Identify which cell holds the provided text, then report its (x, y) central coordinate. 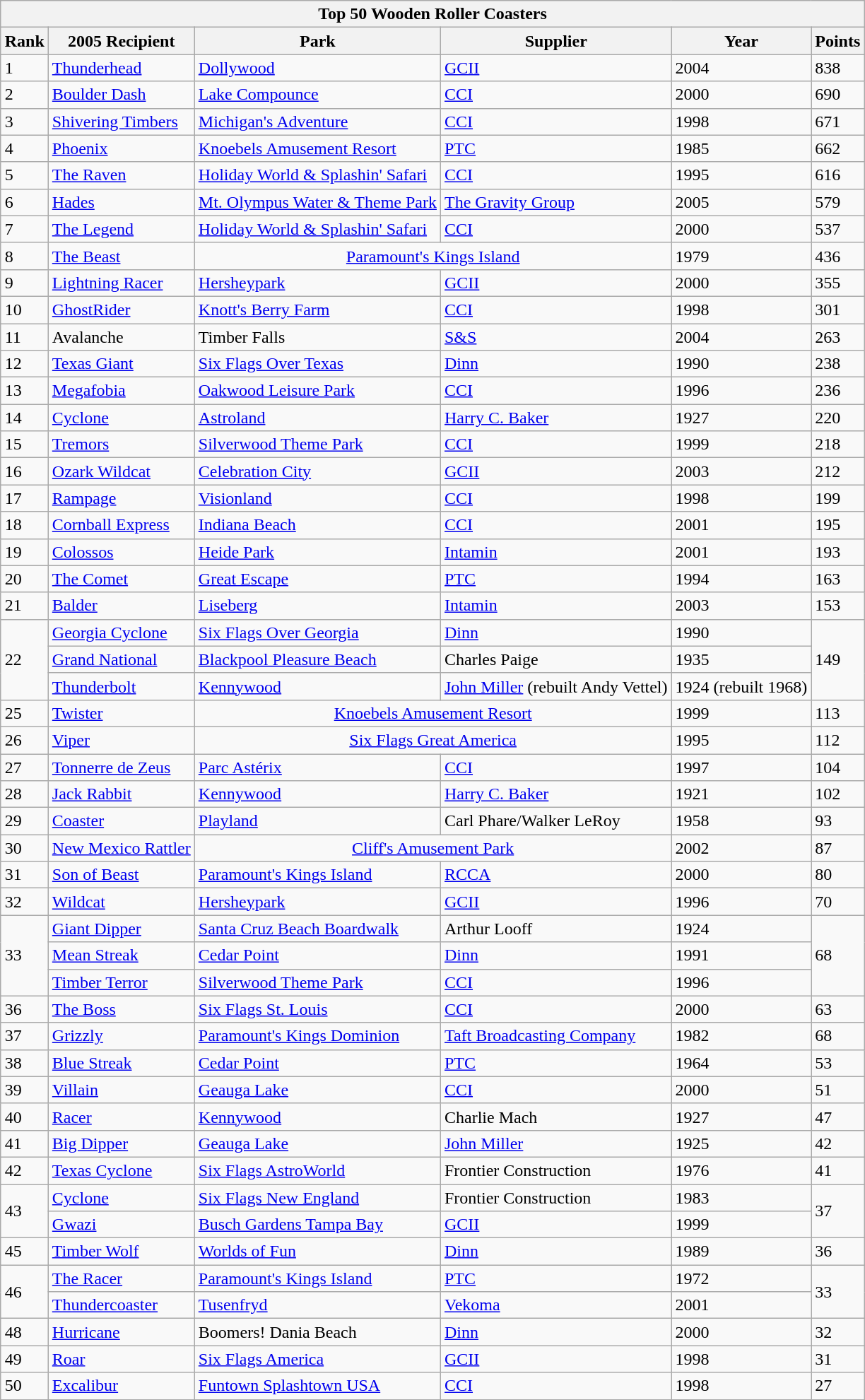
Tremors (122, 445)
1976 (741, 1170)
1964 (741, 1063)
The Boss (122, 1009)
Points (838, 41)
47 (838, 1117)
690 (838, 95)
Indiana Beach (317, 525)
1991 (741, 955)
Year (741, 41)
102 (838, 794)
Parc Astérix (317, 767)
Boulder Dash (122, 95)
Gwazi (122, 1225)
Six Flags Over Texas (317, 364)
436 (838, 256)
Hurricane (122, 1332)
4 (24, 148)
Six Flags St. Louis (317, 1009)
Charles Paige (555, 659)
Grizzly (122, 1036)
Shivering Timbers (122, 122)
Twister (122, 713)
Busch Gardens Tampa Bay (317, 1225)
Excalibur (122, 1386)
John Miller (555, 1143)
15 (24, 445)
2002 (741, 848)
Michigan's Adventure (317, 122)
8 (24, 256)
Megafobia (122, 391)
The Comet (122, 579)
63 (838, 1009)
Hades (122, 202)
Six Flags AstroWorld (317, 1170)
Timber Terror (122, 982)
220 (838, 418)
20 (24, 579)
Boomers! Dania Beach (317, 1332)
Phoenix (122, 148)
Thundercoaster (122, 1305)
Astroland (317, 418)
Racer (122, 1117)
671 (838, 122)
Six Flags New England (317, 1198)
The Gravity Group (555, 202)
The Beast (122, 256)
1997 (741, 767)
1924 (741, 929)
7 (24, 229)
1989 (741, 1252)
Taft Broadcasting Company (555, 1036)
Blackpool Pleasure Beach (317, 659)
104 (838, 767)
301 (838, 310)
45 (24, 1252)
80 (838, 875)
19 (24, 552)
John Miller (rebuilt Andy Vettel) (555, 686)
2 (24, 95)
Timber Wolf (122, 1252)
Santa Cruz Beach Boardwalk (317, 929)
Texas Cyclone (122, 1170)
Mt. Olympus Water & Theme Park (317, 202)
Six Flags Over Georgia (317, 633)
Six Flags Great America (432, 740)
579 (838, 202)
Timber Falls (317, 337)
26 (24, 740)
51 (838, 1090)
838 (838, 68)
21 (24, 606)
238 (838, 364)
Big Dipper (122, 1143)
GhostRider (122, 310)
18 (24, 525)
Thunderbolt (122, 686)
199 (838, 498)
Oakwood Leisure Park (317, 391)
Charlie Mach (555, 1117)
48 (24, 1332)
163 (838, 579)
212 (838, 471)
Great Escape (317, 579)
1925 (741, 1143)
Ozark Wildcat (122, 471)
12 (24, 364)
87 (838, 848)
Coaster (122, 821)
11 (24, 337)
Visionland (317, 498)
Colossos (122, 552)
1985 (741, 148)
1 (24, 68)
Villain (122, 1090)
Texas Giant (122, 364)
29 (24, 821)
616 (838, 175)
218 (838, 445)
Worlds of Fun (317, 1252)
Rank (24, 41)
46 (24, 1292)
The Racer (122, 1278)
Roar (122, 1359)
Lake Compounce (317, 95)
Rampage (122, 498)
The Raven (122, 175)
Viper (122, 740)
Lightning Racer (122, 283)
S&S (555, 337)
43 (24, 1211)
662 (838, 148)
13 (24, 391)
Arthur Looff (555, 929)
93 (838, 821)
149 (838, 659)
2005 (741, 202)
70 (838, 902)
113 (838, 713)
Park (317, 41)
9 (24, 283)
Thunderhead (122, 68)
1972 (741, 1278)
Wildcat (122, 902)
40 (24, 1117)
53 (838, 1063)
Carl Phare/Walker LeRoy (555, 821)
Tusenfryd (317, 1305)
236 (838, 391)
355 (838, 283)
263 (838, 337)
Vekoma (555, 1305)
30 (24, 848)
6 (24, 202)
25 (24, 713)
14 (24, 418)
Blue Streak (122, 1063)
Avalanche (122, 337)
Six Flags America (317, 1359)
Mean Streak (122, 955)
537 (838, 229)
Supplier (555, 41)
2005 Recipient (122, 41)
Paramount's Kings Dominion (317, 1036)
5 (24, 175)
1958 (741, 821)
RCCA (555, 875)
28 (24, 794)
Playland (317, 821)
1921 (741, 794)
1979 (741, 256)
112 (838, 740)
Giant Dipper (122, 929)
Top 50 Wooden Roller Coasters (432, 14)
38 (24, 1063)
10 (24, 310)
Balder (122, 606)
Knott's Berry Farm (317, 310)
17 (24, 498)
1983 (741, 1198)
Georgia Cyclone (122, 633)
The Legend (122, 229)
195 (838, 525)
Jack Rabbit (122, 794)
Tonnerre de Zeus (122, 767)
Cornball Express (122, 525)
39 (24, 1090)
153 (838, 606)
1935 (741, 659)
Cliff's Amusement Park (432, 848)
Liseberg (317, 606)
22 (24, 659)
50 (24, 1386)
Son of Beast (122, 875)
1924 (rebuilt 1968) (741, 686)
Grand National (122, 659)
New Mexico Rattler (122, 848)
Dollywood (317, 68)
Funtown Splashtown USA (317, 1386)
Celebration City (317, 471)
Heide Park (317, 552)
3 (24, 122)
193 (838, 552)
16 (24, 471)
49 (24, 1359)
1982 (741, 1036)
1994 (741, 579)
